Extract the [x, y] coordinate from the center of the cell holding the provided text.  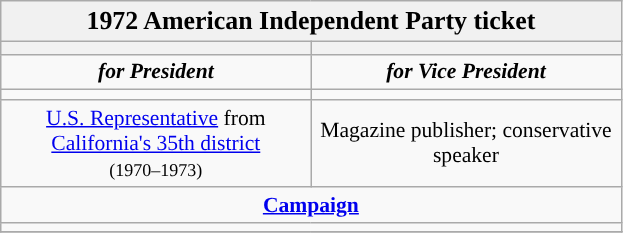
U.S. Representative from California's 35th district(1970–1973) [156, 144]
for Vice President [466, 72]
1972 American Independent Party ticket [311, 21]
Campaign [311, 205]
Magazine publisher; conservative speaker [466, 144]
for President [156, 72]
